Locate the cell with the specified text and output its (X, Y) center coordinate. 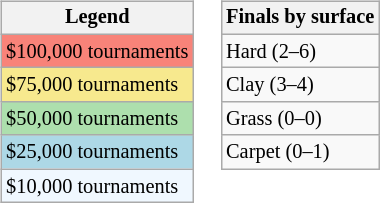
Hard (2–6) (300, 51)
$100,000 tournaments (97, 51)
Finals by surface (300, 18)
$50,000 tournaments (97, 119)
$10,000 tournaments (97, 186)
Legend (97, 18)
$75,000 tournaments (97, 85)
Grass (0–0) (300, 119)
Clay (3–4) (300, 85)
$25,000 tournaments (97, 152)
Carpet (0–1) (300, 152)
